Search for the cell housing the specified text and yield its [x, y] center coordinate. 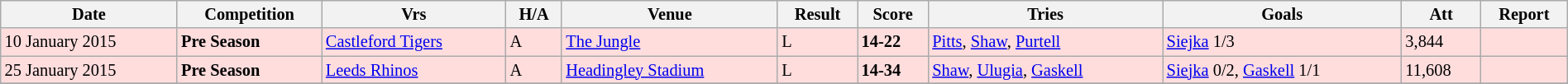
14-22 [893, 42]
Siejka 1/3 [1282, 42]
Competition [250, 14]
The Jungle [670, 42]
Headingley Stadium [670, 70]
Goals [1282, 14]
Pitts, Shaw, Purtell [1045, 42]
Siejka 0/2, Gaskell 1/1 [1282, 70]
Att [1441, 14]
Report [1525, 14]
11,608 [1441, 70]
Castleford Tigers [414, 42]
Date [89, 14]
25 January 2015 [89, 70]
Shaw, Ulugia, Gaskell [1045, 70]
10 January 2015 [89, 42]
H/A [534, 14]
Score [893, 14]
Tries [1045, 14]
3,844 [1441, 42]
Venue [670, 14]
Result [817, 14]
14-34 [893, 70]
Leeds Rhinos [414, 70]
Vrs [414, 14]
